Search for the cell housing the specified text and yield its [x, y] center coordinate. 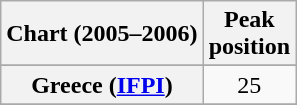
Greece (IFPI) [102, 85]
25 [249, 85]
Peakposition [249, 34]
Chart (2005–2006) [102, 34]
